Return [x, y] of the center of cell containing provided text 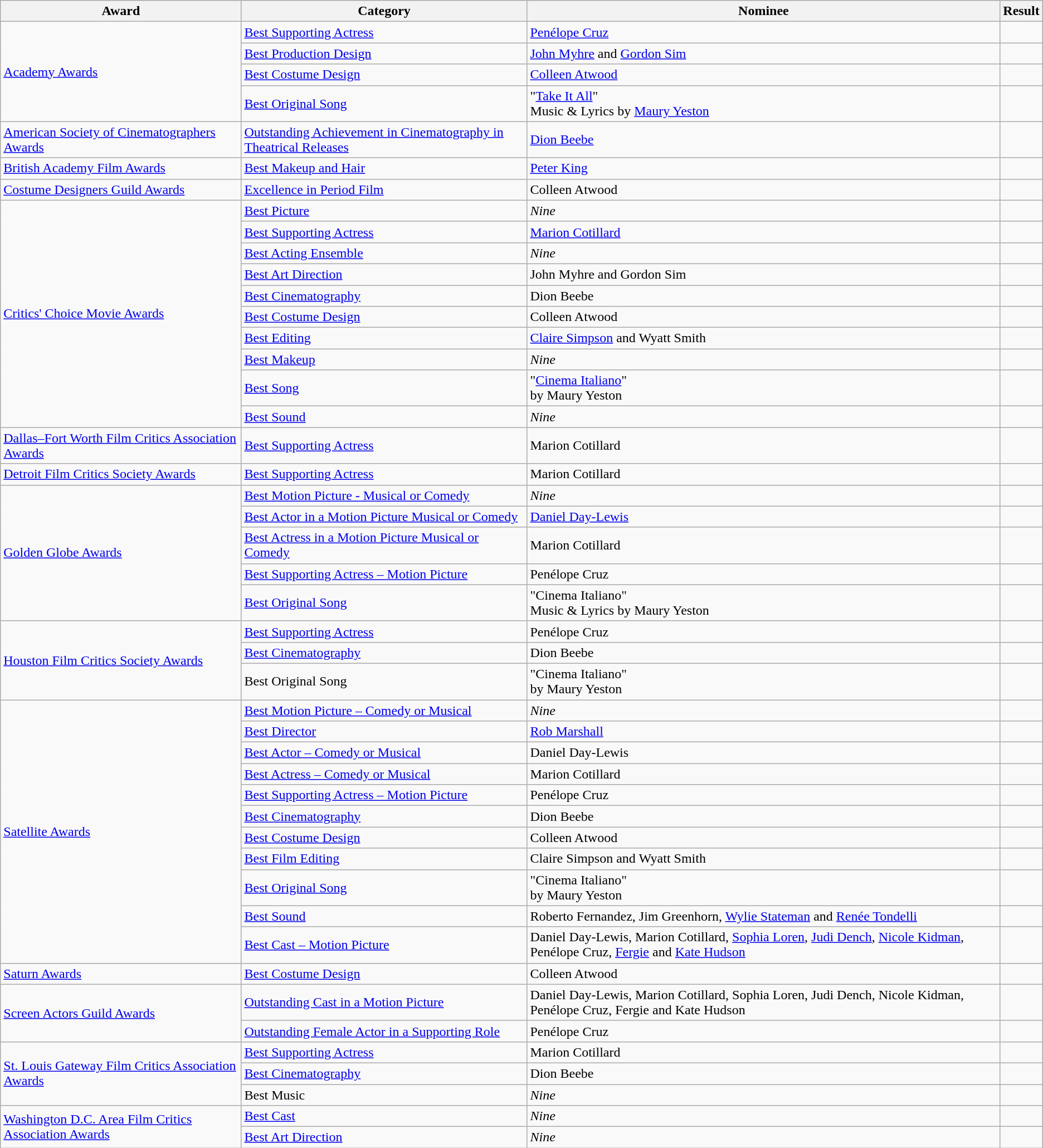
Best Song [384, 388]
Houston Film Critics Society Awards [121, 660]
Best Actress in a Motion Picture Musical or Comedy [384, 545]
Costume Designers Guild Awards [121, 189]
Best Cast – Motion Picture [384, 945]
Best Production Design [384, 53]
Best Director [384, 732]
Best Picture [384, 211]
Best Actor in a Motion Picture Musical or Comedy [384, 517]
Detroit Film Critics Society Awards [121, 474]
Category [384, 11]
Rob Marshall [763, 732]
Best Editing [384, 338]
Award [121, 11]
Satellite Awards [121, 831]
Golden Globe Awards [121, 553]
Nominee [763, 11]
Screen Actors Guild Awards [121, 1013]
Best Motion Picture – Comedy or Musical [384, 711]
American Society of Cinematographers Awards [121, 139]
St. Louis Gateway Film Critics Association Awards [121, 1073]
Washington D.C. Area Film Critics Association Awards [121, 1127]
Best Acting Ensemble [384, 253]
Outstanding Female Actor in a Supporting Role [384, 1031]
Best Music [384, 1095]
Best Film Editing [384, 859]
Best Cast [384, 1116]
Outstanding Cast in a Motion Picture [384, 1002]
Best Motion Picture - Musical or Comedy [384, 495]
Best Makeup and Hair [384, 168]
Best Actress – Comedy or Musical [384, 774]
Result [1021, 11]
Outstanding Achievement in Cinematography in Theatrical Releases [384, 139]
"Cinema Italiano"Music & Lyrics by Maury Yeston [763, 603]
Peter King [763, 168]
Academy Awards [121, 71]
Critics' Choice Movie Awards [121, 314]
Roberto Fernandez, Jim Greenhorn, Wylie Stateman and Renée Tondelli [763, 916]
"Take It All"Music & Lyrics by Maury Yeston [763, 104]
Best Actor – Comedy or Musical [384, 753]
Best Makeup [384, 359]
Excellence in Period Film [384, 189]
Saturn Awards [121, 974]
British Academy Film Awards [121, 168]
Dallas–Fort Worth Film Critics Association Awards [121, 446]
